Scan for the cell matching the given text and deliver its [X, Y] coordinate at center. 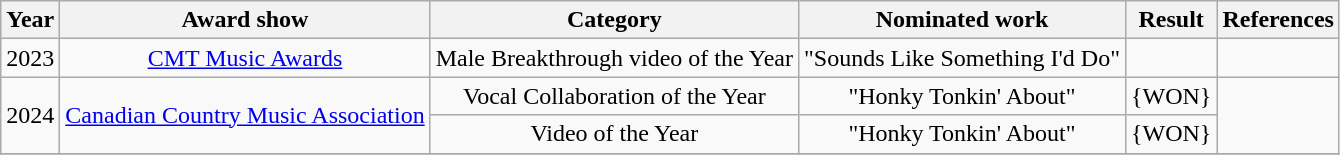
"Sounds Like Something I'd Do" [962, 58]
Nominated work [962, 20]
2023 [30, 58]
Year [30, 20]
Award show [245, 20]
Male Breakthrough video of the Year [614, 58]
References [1278, 20]
Category [614, 20]
Canadian Country Music Association [245, 115]
2024 [30, 115]
CMT Music Awards [245, 58]
Video of the Year [614, 134]
Vocal Collaboration of the Year [614, 96]
Result [1170, 20]
